Provide the [x, y] coordinate of the cell's center where the given text is located.  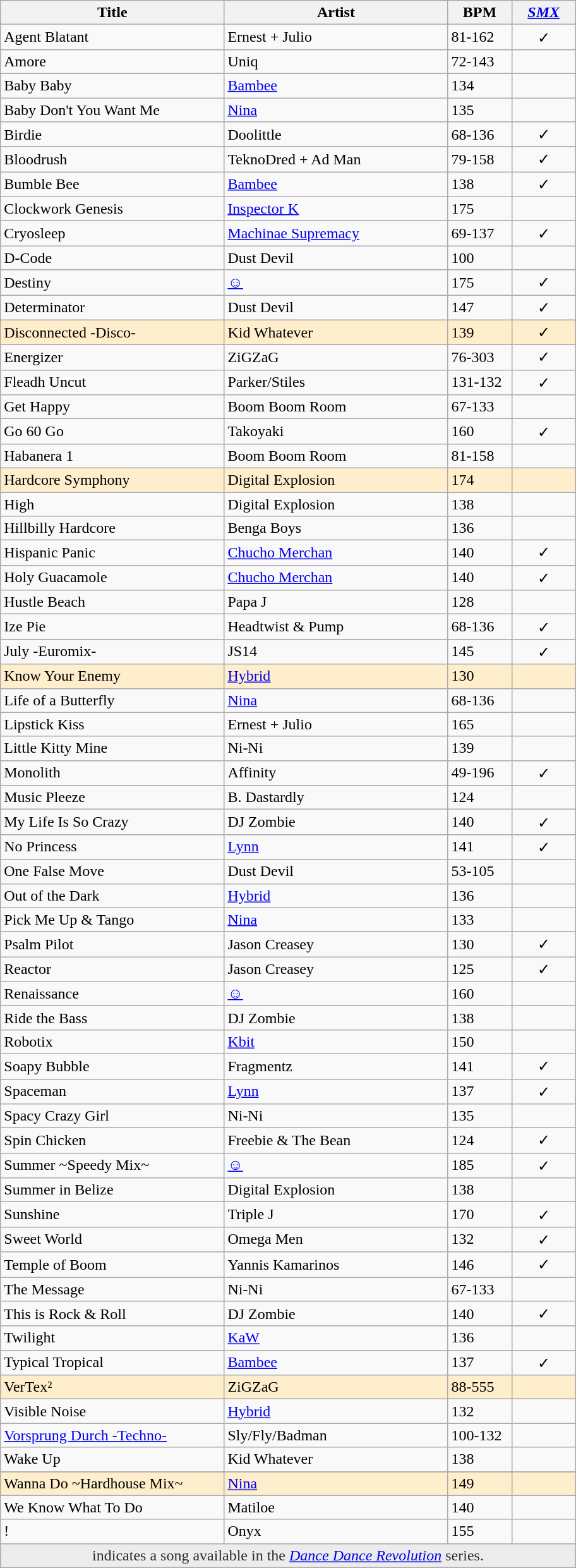
165 [480, 724]
134 [480, 85]
Robotix [112, 1042]
! [112, 1531]
Yannis Kamarinos [336, 1265]
Benga Boys [336, 528]
Takoyaki [336, 432]
100 [480, 258]
Psalm Pilot [112, 944]
Go 60 Go [112, 432]
The Message [112, 1289]
Machinae Supremacy [336, 233]
88-555 [480, 1387]
81-162 [480, 37]
Hillbilly Hardcore [112, 528]
Twilight [112, 1338]
Lipstick Kiss [112, 724]
Fragmentz [336, 1066]
133 [480, 920]
Get Happy [112, 407]
Hustle Beach [112, 602]
Papa J [336, 602]
KaW [336, 1338]
Sweet World [112, 1239]
Renaissance [112, 994]
Reactor [112, 969]
JS14 [336, 652]
Sly/Fly/Badman [336, 1435]
July -Euromix- [112, 652]
Destiny [112, 283]
Soapy Bubble [112, 1066]
Affinity [336, 773]
174 [480, 480]
My Life Is So Crazy [112, 822]
Omega Men [336, 1239]
Title [112, 13]
Ride the Bass [112, 1018]
Headtwist & Pump [336, 627]
Ize Pie [112, 627]
Temple of Boom [112, 1265]
100-132 [480, 1435]
76-303 [480, 358]
Bumble Bee [112, 185]
150 [480, 1042]
Fleadh Uncut [112, 382]
Wake Up [112, 1459]
Visible Noise [112, 1411]
149 [480, 1483]
SMX [543, 13]
Bloodrush [112, 159]
145 [480, 652]
One False Move [112, 872]
155 [480, 1531]
Birdie [112, 135]
Vorsprung Durch -Techno- [112, 1435]
Hispanic Panic [112, 553]
53-105 [480, 872]
79-158 [480, 159]
We Know What To Do [112, 1507]
Inspector K [336, 209]
Matiloe [336, 1507]
Out of the Dark [112, 896]
146 [480, 1265]
185 [480, 1165]
TeknoDred + Ad Man [336, 159]
128 [480, 602]
Freebie & The Bean [336, 1141]
Summer in Belize [112, 1190]
indicates a song available in the Dance Dance Revolution series. [288, 1555]
Triple J [336, 1215]
49-196 [480, 773]
Determinator [112, 307]
Kbit [336, 1042]
Agent Blatant [112, 37]
125 [480, 969]
Hardcore Symphony [112, 480]
No Princess [112, 847]
Pick Me Up & Tango [112, 920]
High [112, 504]
72-143 [480, 61]
Cryosleep [112, 233]
Spin Chicken [112, 1141]
Clockwork Genesis [112, 209]
69-137 [480, 233]
Holy Guacamole [112, 578]
Wanna Do ~Hardhouse Mix~ [112, 1483]
Typical Tropical [112, 1363]
VerTex² [112, 1387]
Summer ~Speedy Mix~ [112, 1165]
BPM [480, 13]
Energizer [112, 358]
Life of a Butterfly [112, 700]
Know Your Enemy [112, 676]
Onyx [336, 1531]
Uniq [336, 61]
Spacy Crazy Girl [112, 1116]
Music Pleeze [112, 798]
Artist [336, 13]
Doolittle [336, 135]
Disconnected -Disco- [112, 332]
D-Code [112, 258]
Parker/Stiles [336, 382]
Habanera 1 [112, 456]
Little Kitty Mine [112, 748]
Amore [112, 61]
This is Rock & Roll [112, 1314]
170 [480, 1215]
131-132 [480, 382]
Baby Don't You Want Me [112, 109]
Spaceman [112, 1091]
147 [480, 307]
Sunshine [112, 1215]
Baby Baby [112, 85]
81-158 [480, 456]
Monolith [112, 773]
B. Dastardly [336, 798]
